Scan for the cell matching the given text and deliver its (x, y) coordinate at center. 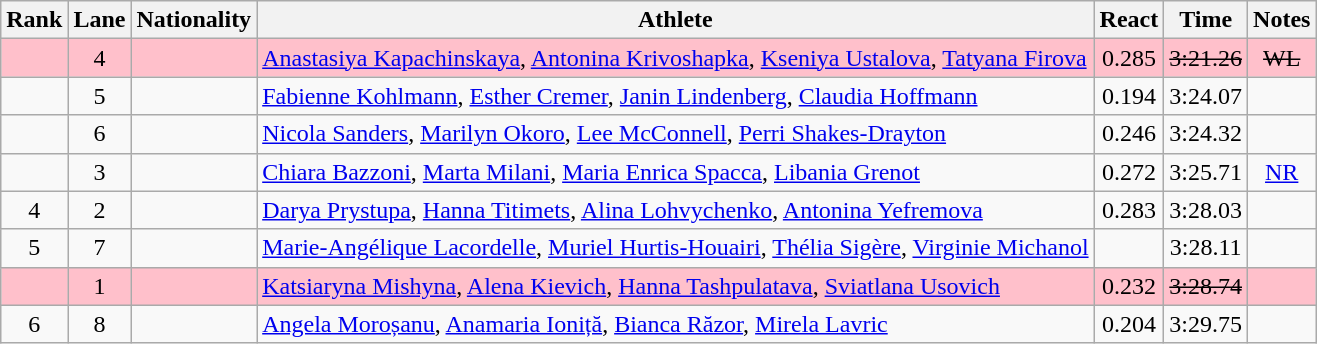
8 (100, 324)
3:28.74 (1206, 286)
Nicola Sanders, Marilyn Okoro, Lee McConnell, Perri Shakes-Drayton (676, 134)
Katsiaryna Mishyna, Alena Kievich, Hanna Tashpulatava, Sviatlana Usovich (676, 286)
0.194 (1129, 96)
Nationality (194, 20)
NR (1282, 172)
Fabienne Kohlmann, Esther Cremer, Janin Lindenberg, Claudia Hoffmann (676, 96)
Chiara Bazzoni, Marta Milani, Maria Enrica Spacca, Libania Grenot (676, 172)
0.204 (1129, 324)
Rank (34, 20)
React (1129, 20)
3 (100, 172)
Anastasiya Kapachinskaya, Antonina Krivoshapka, Kseniya Ustalova, Tatyana Firova (676, 58)
1 (100, 286)
Athlete (676, 20)
WL (1282, 58)
Lane (100, 20)
3:28.03 (1206, 210)
3:25.71 (1206, 172)
Notes (1282, 20)
0.272 (1129, 172)
7 (100, 248)
Time (1206, 20)
0.285 (1129, 58)
0.232 (1129, 286)
0.246 (1129, 134)
3:29.75 (1206, 324)
0.283 (1129, 210)
Marie-Angélique Lacordelle, Muriel Hurtis-Houairi, Thélia Sigère, Virginie Michanol (676, 248)
3:21.26 (1206, 58)
Angela Moroșanu, Anamaria Ioniță, Bianca Răzor, Mirela Lavric (676, 324)
Darya Prystupa, Hanna Titimets, Alina Lohvychenko, Antonina Yefremova (676, 210)
2 (100, 210)
3:28.11 (1206, 248)
3:24.32 (1206, 134)
3:24.07 (1206, 96)
